For the text-containing cell, return its midpoint in (X, Y) coordinate format. 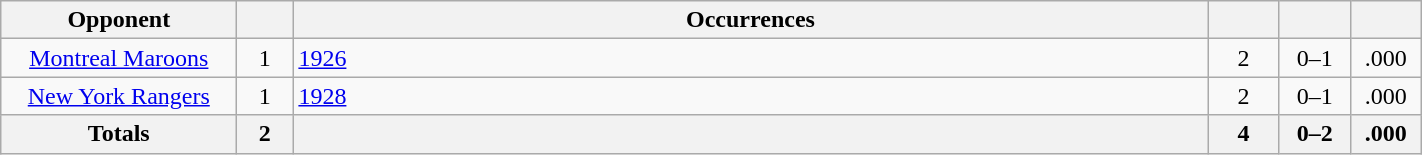
Occurrences (750, 20)
New York Rangers (119, 96)
Opponent (119, 20)
0–2 (1314, 134)
Montreal Maroons (119, 58)
1926 (750, 58)
4 (1244, 134)
Totals (119, 134)
1928 (750, 96)
